Identify which cell holds the provided text, then report its [X, Y] central coordinate. 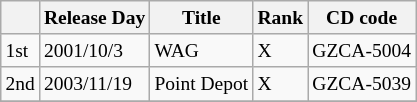
GZCA-5039 [362, 84]
2003/11/19 [94, 84]
1st [20, 50]
CD code [362, 18]
GZCA-5004 [362, 50]
Rank [280, 18]
2nd [20, 84]
Release Day [94, 18]
2001/10/3 [94, 50]
WAG [202, 50]
Point Depot [202, 84]
Title [202, 18]
